From the cell containing the given text, extract its center point as [x, y] coordinate. 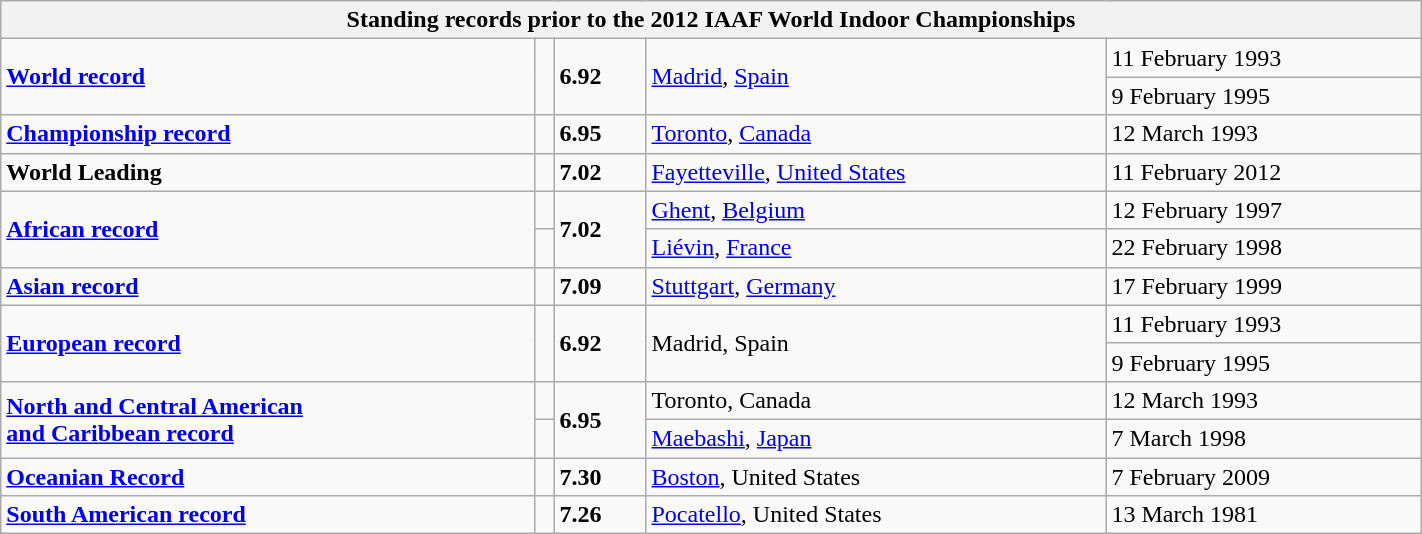
Standing records prior to the 2012 IAAF World Indoor Championships [711, 20]
Liévin, France [876, 248]
Oceanian Record [268, 477]
European record [268, 343]
17 February 1999 [1264, 286]
World Leading [268, 172]
7 March 1998 [1264, 438]
7 February 2009 [1264, 477]
Maebashi, Japan [876, 438]
Asian record [268, 286]
Championship record [268, 134]
Stuttgart, Germany [876, 286]
7.09 [600, 286]
African record [268, 229]
7.30 [600, 477]
11 February 2012 [1264, 172]
North and Central American and Caribbean record [268, 419]
Fayetteville, United States [876, 172]
7.26 [600, 515]
22 February 1998 [1264, 248]
World record [268, 77]
South American record [268, 515]
13 March 1981 [1264, 515]
Pocatello, United States [876, 515]
Boston, United States [876, 477]
12 February 1997 [1264, 210]
Ghent, Belgium [876, 210]
